Return the (x, y) coordinate for the center point of the cell that contains the specified text.  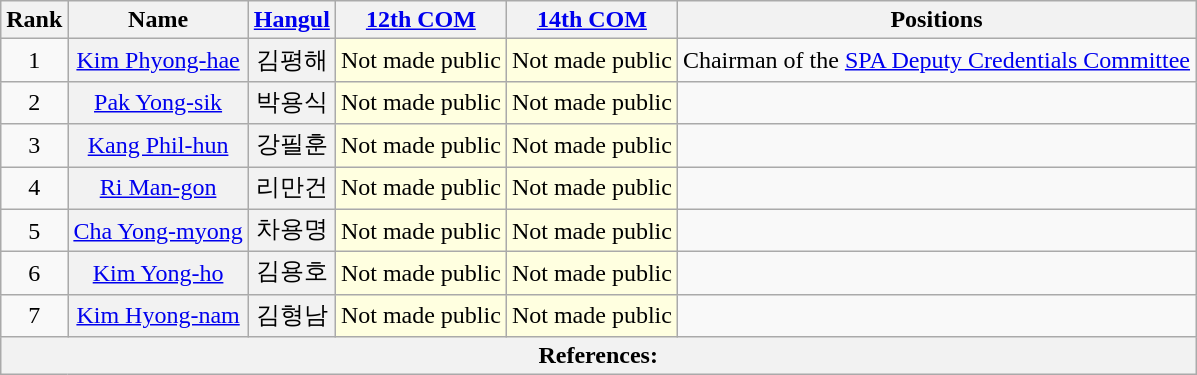
14th COM (592, 20)
12th COM (420, 20)
5 (34, 230)
1 (34, 60)
Pak Yong-sik (158, 102)
Rank (34, 20)
Hangul (292, 20)
Chairman of the SPA Deputy Credentials Committee (936, 60)
Name (158, 20)
3 (34, 146)
References: (598, 356)
7 (34, 316)
2 (34, 102)
박용식 (292, 102)
김형남 (292, 316)
Kim Hyong-nam (158, 316)
Kang Phil-hun (158, 146)
4 (34, 188)
Positions (936, 20)
Kim Yong-ho (158, 274)
Ri Man-gon (158, 188)
김평해 (292, 60)
차용명 (292, 230)
강필훈 (292, 146)
Cha Yong-myong (158, 230)
리만건 (292, 188)
Kim Phyong-hae (158, 60)
김용호 (292, 274)
6 (34, 274)
